Search for the cell housing the specified text and yield its [X, Y] center coordinate. 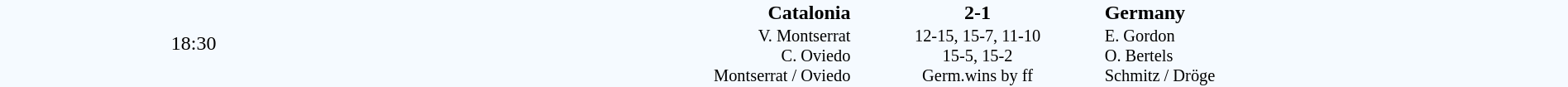
E. GordonO. BertelsSchmitz / Dröge [1336, 56]
12-15, 15-7, 11-1015-5, 15-2Germ.wins by ff [978, 56]
18:30 [194, 43]
Germany [1336, 12]
Catalonia [619, 12]
V. MontserratC. OviedoMontserrat / Oviedo [619, 56]
2-1 [978, 12]
